Scan for the cell matching the given text and deliver its [x, y] coordinate at center. 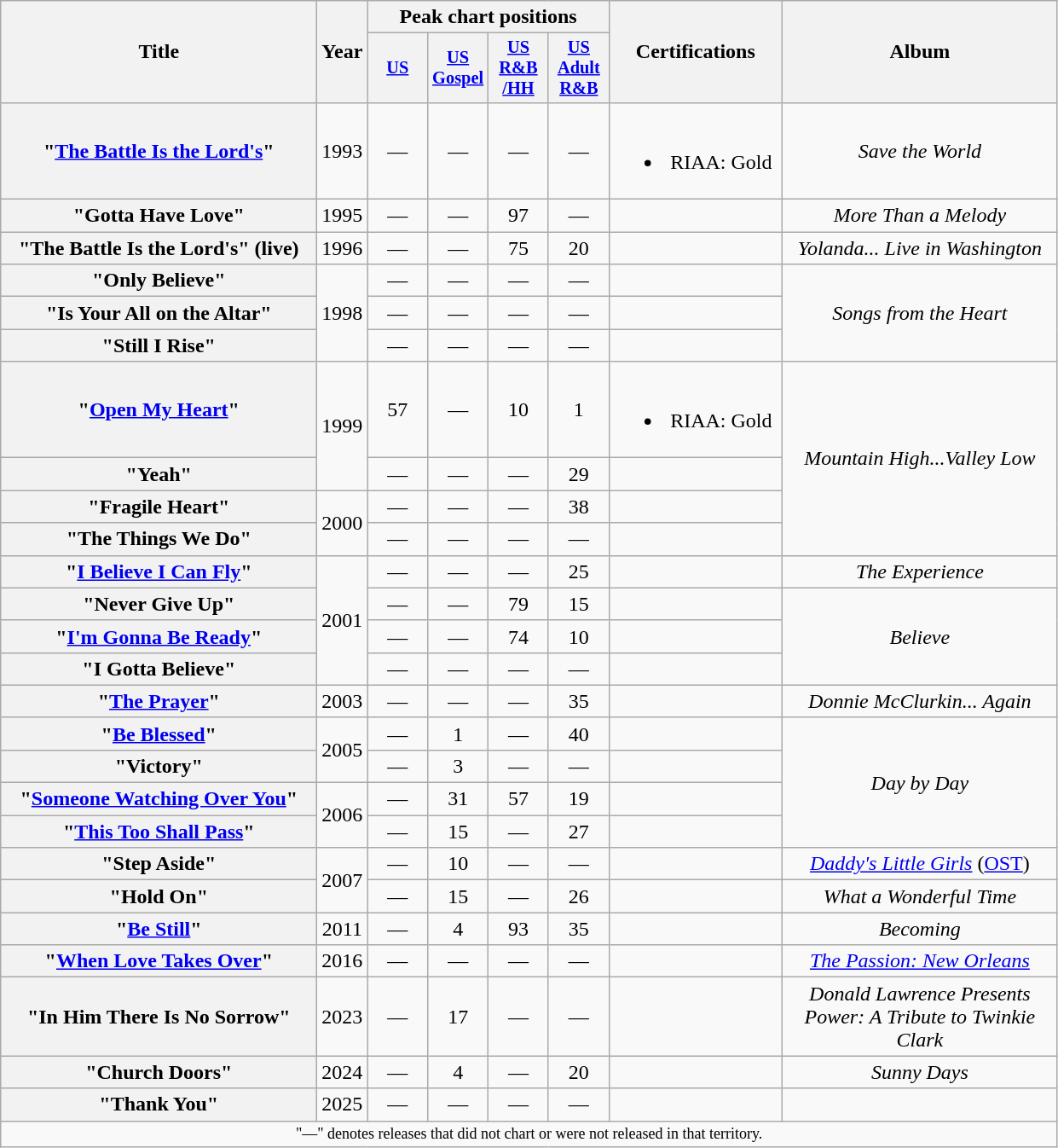
"I'm Gonna Be Ready" [159, 636]
Donald Lawrence Presents Power: A Tribute to Twinkie Clark [919, 1017]
27 [578, 832]
Yolanda... Live in Washington [919, 248]
Daddy's Little Girls (OST) [919, 864]
"Victory" [159, 766]
Certifications [696, 52]
2024 [343, 1072]
2003 [343, 701]
3 [459, 766]
2007 [343, 880]
More Than a Melody [919, 216]
Title [159, 52]
2006 [343, 815]
93 [518, 929]
2023 [343, 1017]
1996 [343, 248]
"Hold On" [159, 896]
"Step Aside" [159, 864]
26 [578, 896]
2005 [343, 750]
US R&B/HH [518, 68]
25 [578, 571]
"The Battle Is the Lord's" (live) [159, 248]
"I Believe I Can Fly" [159, 571]
"Be Blessed" [159, 733]
31 [459, 799]
29 [578, 474]
Donnie McClurkin... Again [919, 701]
2025 [343, 1105]
1999 [343, 426]
97 [518, 216]
"Yeah" [159, 474]
"Is Your All on the Altar" [159, 313]
"Church Doors" [159, 1072]
Save the World [919, 150]
"—" denotes releases that did not chart or were not released in that territory. [529, 1134]
Sunny Days [919, 1072]
Day by Day [919, 782]
US Adult R&B [578, 68]
Songs from the Heart [919, 313]
The Passion: New Orleans [919, 961]
"Fragile Heart" [159, 507]
Year [343, 52]
2011 [343, 929]
Album [919, 52]
1995 [343, 216]
"Someone Watching Over You" [159, 799]
"Open My Heart" [159, 409]
Believe [919, 636]
US [397, 68]
"The Things We Do" [159, 539]
"The Battle Is the Lord's" [159, 150]
79 [518, 604]
"Never Give Up" [159, 604]
"Still I Rise" [159, 345]
38 [578, 507]
19 [578, 799]
1993 [343, 150]
The Experience [919, 571]
"The Prayer" [159, 701]
"Gotta Have Love" [159, 216]
17 [459, 1017]
USGospel [459, 68]
2001 [343, 620]
"When Love Takes Over" [159, 961]
"This Too Shall Pass" [159, 832]
"In Him There Is No Sorrow" [159, 1017]
What a Wonderful Time [919, 896]
"Only Believe" [159, 281]
Mountain High...Valley Low [919, 459]
2016 [343, 961]
"I Gotta Believe" [159, 669]
Becoming [919, 929]
"Be Still" [159, 929]
2000 [343, 523]
40 [578, 733]
75 [518, 248]
"Thank You" [159, 1105]
Peak chart positions [488, 17]
74 [518, 636]
1998 [343, 313]
